Provide the (x, y) coordinate of the cell's center where the given text is located.  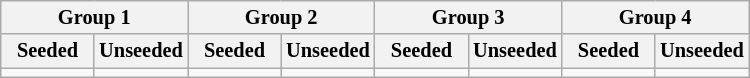
Group 1 (94, 17)
Group 3 (468, 17)
Group 4 (656, 17)
Group 2 (282, 17)
